From the cell containing the given text, extract its center point as (x, y) coordinate. 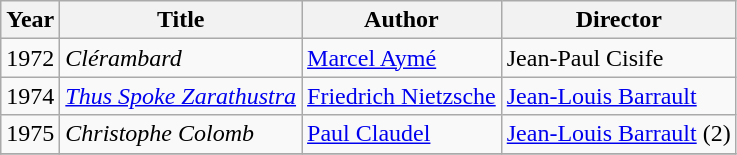
Friedrich Nietzsche (402, 96)
Paul Claudel (402, 134)
Jean-Louis Barrault (618, 96)
Christophe Colomb (181, 134)
1975 (30, 134)
Thus Spoke Zarathustra (181, 96)
Marcel Aymé (402, 58)
1974 (30, 96)
Clérambard (181, 58)
Year (30, 20)
Jean-Louis Barrault (2) (618, 134)
1972 (30, 58)
Author (402, 20)
Director (618, 20)
Jean-Paul Cisife (618, 58)
Title (181, 20)
